From the cell containing the given text, extract its center point as (X, Y) coordinate. 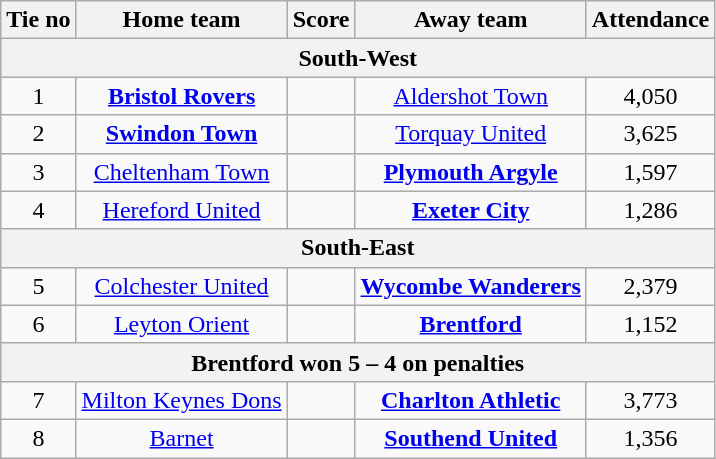
Milton Keynes Dons (182, 400)
1 (38, 96)
2 (38, 134)
5 (38, 286)
Southend United (470, 438)
Swindon Town (182, 134)
8 (38, 438)
Brentford (470, 324)
Wycombe Wanderers (470, 286)
South-East (358, 248)
Brentford won 5 – 4 on penalties (358, 362)
4,050 (650, 96)
Score (321, 20)
Charlton Athletic (470, 400)
Aldershot Town (470, 96)
South-West (358, 58)
Plymouth Argyle (470, 172)
Hereford United (182, 210)
Attendance (650, 20)
3,625 (650, 134)
1,286 (650, 210)
Tie no (38, 20)
Cheltenham Town (182, 172)
3 (38, 172)
1,356 (650, 438)
3,773 (650, 400)
2,379 (650, 286)
Home team (182, 20)
Away team (470, 20)
Exeter City (470, 210)
1,152 (650, 324)
Torquay United (470, 134)
6 (38, 324)
4 (38, 210)
1,597 (650, 172)
Barnet (182, 438)
Bristol Rovers (182, 96)
7 (38, 400)
Colchester United (182, 286)
Leyton Orient (182, 324)
